Search for the cell housing the specified text and yield its (X, Y) center coordinate. 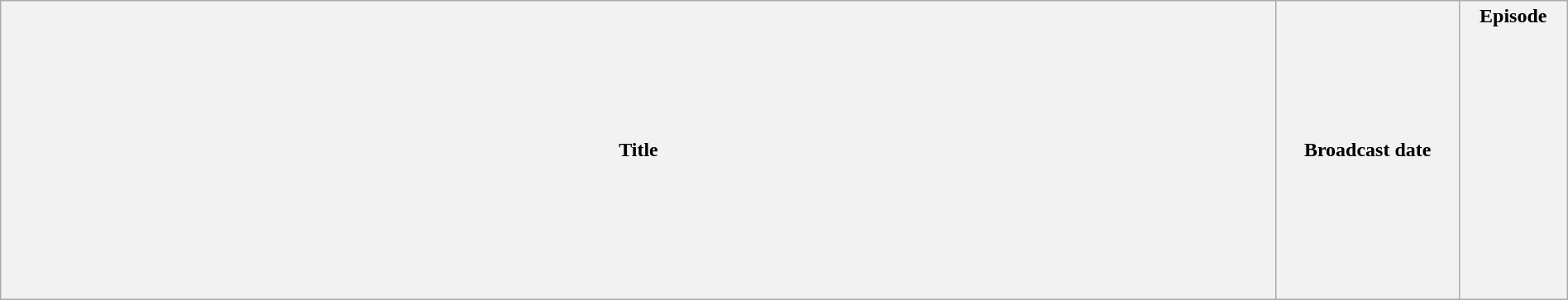
Title (638, 150)
Episode (1513, 150)
Broadcast date (1368, 150)
